Locate the cell with the specified text and output its (x, y) center coordinate. 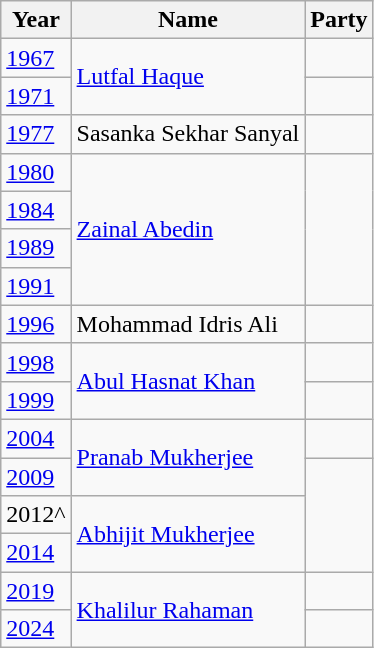
2014 (36, 553)
1980 (36, 172)
2019 (36, 591)
1991 (36, 286)
2012^ (36, 515)
Party (339, 20)
1996 (36, 324)
Khalilur Rahaman (188, 610)
Year (36, 20)
1989 (36, 248)
Zainal Abedin (188, 229)
Lutfal Haque (188, 77)
Name (188, 20)
Pranab Mukherjee (188, 457)
1999 (36, 400)
1967 (36, 58)
1977 (36, 134)
1984 (36, 210)
2009 (36, 477)
Mohammad Idris Ali (188, 324)
2024 (36, 629)
Abul Hasnat Khan (188, 381)
1998 (36, 362)
2004 (36, 438)
Sasanka Sekhar Sanyal (188, 134)
1971 (36, 96)
Abhijit Mukherjee (188, 534)
